For the text-containing cell, return its midpoint in [X, Y] coordinate format. 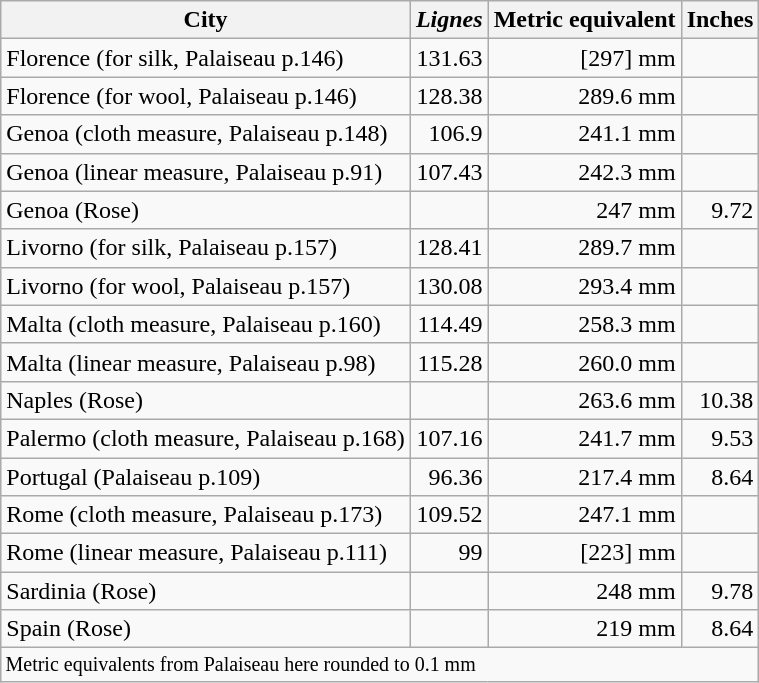
Palermo (cloth measure, Palaiseau p.168) [206, 438]
293.4 mm [584, 286]
248 mm [584, 591]
[223] mm [584, 553]
241.1 mm [584, 134]
Metric equivalent [584, 20]
Florence (for wool, Palaiseau p.146) [206, 96]
128.41 [449, 248]
Naples (Rose) [206, 400]
9.53 [720, 438]
Livorno (for silk, Palaiseau p.157) [206, 248]
109.52 [449, 515]
263.6 mm [584, 400]
217.4 mm [584, 477]
Malta (cloth measure, Palaiseau p.160) [206, 324]
99 [449, 553]
9.72 [720, 210]
City [206, 20]
258.3 mm [584, 324]
Malta (linear measure, Palaiseau p.98) [206, 362]
128.38 [449, 96]
107.16 [449, 438]
10.38 [720, 400]
Metric equivalents from Palaiseau here rounded to 0.1 mm [380, 664]
114.49 [449, 324]
247.1 mm [584, 515]
106.9 [449, 134]
Spain (Rose) [206, 629]
131.63 [449, 58]
289.7 mm [584, 248]
Genoa (Rose) [206, 210]
115.28 [449, 362]
Inches [720, 20]
Rome (cloth measure, Palaiseau p.173) [206, 515]
247 mm [584, 210]
289.6 mm [584, 96]
9.78 [720, 591]
241.7 mm [584, 438]
260.0 mm [584, 362]
Genoa (cloth measure, Palaiseau p.148) [206, 134]
Genoa (linear measure, Palaiseau p.91) [206, 172]
Sardinia (Rose) [206, 591]
[297] mm [584, 58]
242.3 mm [584, 172]
Lignes [449, 20]
Livorno (for wool, Palaiseau p.157) [206, 286]
Florence (for silk, Palaiseau p.146) [206, 58]
107.43 [449, 172]
Rome (linear measure, Palaiseau p.111) [206, 553]
219 mm [584, 629]
96.36 [449, 477]
Portugal (Palaiseau p.109) [206, 477]
130.08 [449, 286]
